Pinpoint the cell where the given text exists, returning its (X, Y) midpoint coordinate. 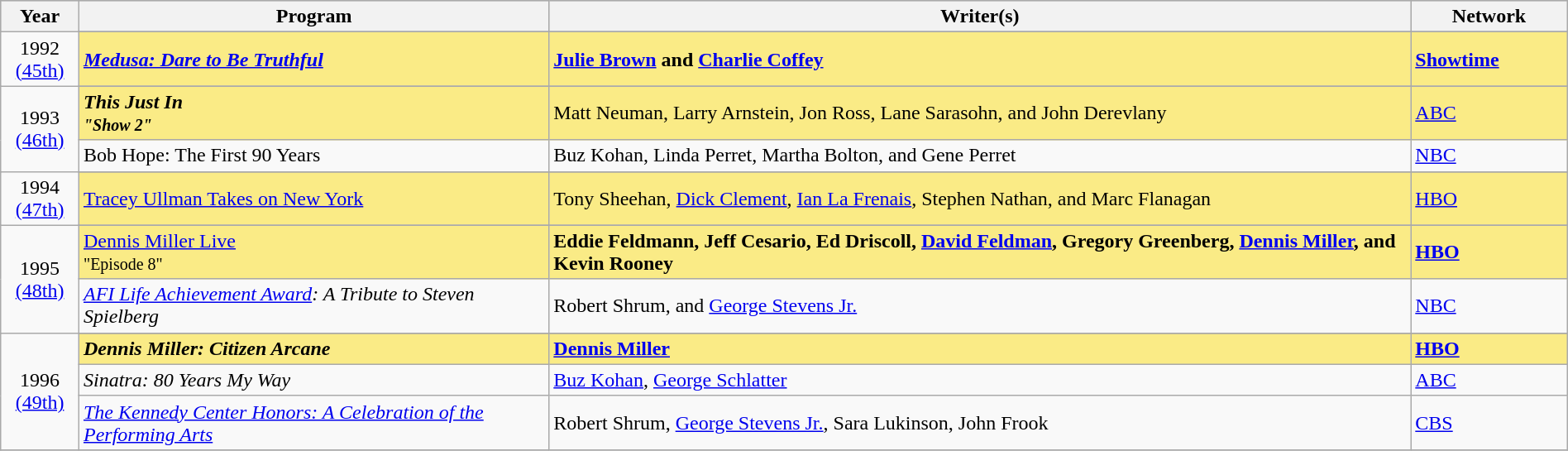
This Just In"Show 2" (313, 113)
Eddie Feldmann, Jeff Cesario, Ed Driscoll, David Feldman, Gregory Greenberg, Dennis Miller, and Kevin Rooney (980, 252)
CBS (1489, 422)
The Kennedy Center Honors: A Celebration of the Performing Arts (313, 422)
Matt Neuman, Larry Arnstein, Jon Ross, Lane Sarasohn, and John Derevlany (980, 113)
Buz Kohan, George Schlatter (980, 380)
Network (1489, 17)
1992(45th) (40, 60)
Robert Shrum, and George Stevens Jr. (980, 306)
1995(48th) (40, 279)
Julie Brown and Charlie Coffey (980, 60)
Medusa: Dare to Be Truthful (313, 60)
Showtime (1489, 60)
Tracey Ullman Takes on New York (313, 199)
AFI Life Achievement Award: A Tribute to Steven Spielberg (313, 306)
Dennis Miller Live"Episode 8" (313, 252)
Buz Kohan, Linda Perret, Martha Bolton, and Gene Perret (980, 156)
Sinatra: 80 Years My Way (313, 380)
Bob Hope: The First 90 Years (313, 156)
Tony Sheehan, Dick Clement, Ian La Frenais, Stephen Nathan, and Marc Flanagan (980, 199)
1993(46th) (40, 129)
Dennis Miller: Citizen Arcane (313, 348)
1996(49th) (40, 391)
Program (313, 17)
Year (40, 17)
Dennis Miller (980, 348)
Writer(s) (980, 17)
1994(47th) (40, 199)
Robert Shrum, George Stevens Jr., Sara Lukinson, John Frook (980, 422)
